From the cell containing the given text, extract its center point as (X, Y) coordinate. 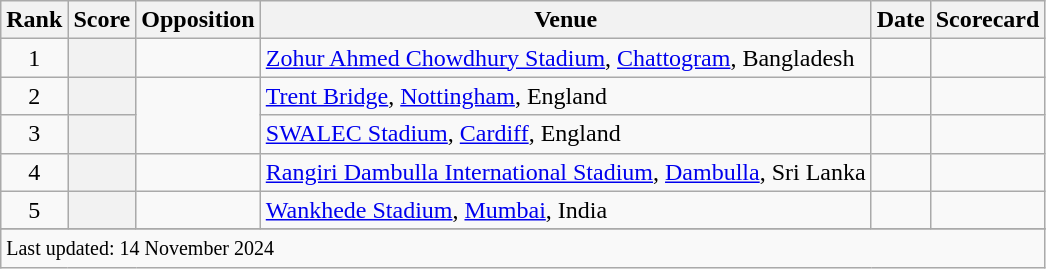
Trent Bridge, Nottingham, England (566, 96)
Wankhede Stadium, Mumbai, India (566, 210)
SWALEC Stadium, Cardiff, England (566, 134)
Opposition (198, 20)
2 (34, 96)
Date (900, 20)
Last updated: 14 November 2024 (523, 248)
4 (34, 172)
Score (102, 20)
1 (34, 58)
Venue (566, 20)
Rangiri Dambulla International Stadium, Dambulla, Sri Lanka (566, 172)
5 (34, 210)
Scorecard (988, 20)
3 (34, 134)
Zohur Ahmed Chowdhury Stadium, Chattogram, Bangladesh (566, 58)
Rank (34, 20)
